Capture the cell that displays the provided text and extract its (X, Y) central coordinate. 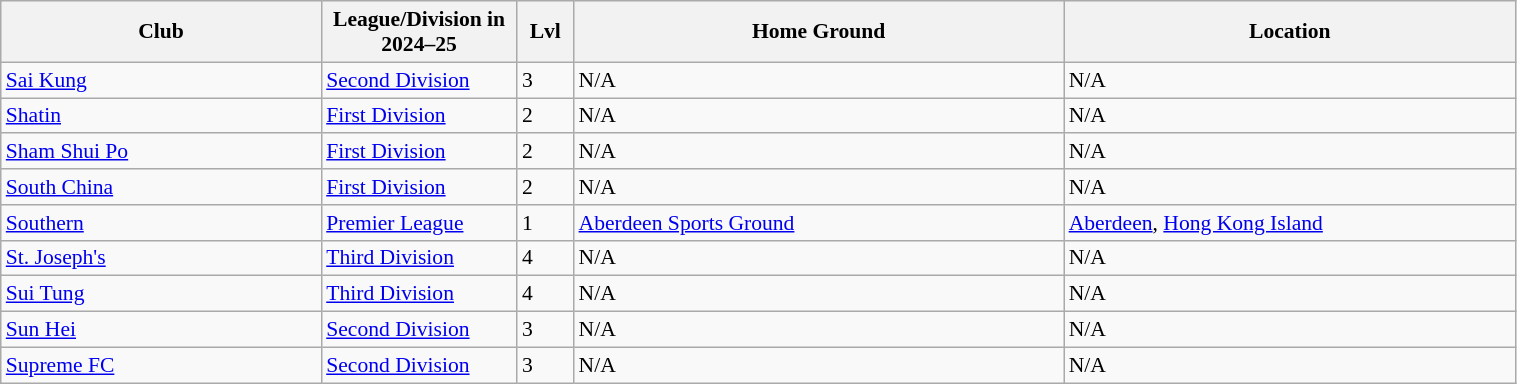
Aberdeen, Hong Kong Island (1290, 223)
Shatin (161, 116)
Sui Tung (161, 294)
1 (546, 223)
Club (161, 32)
Premier League (419, 223)
Sun Hei (161, 330)
League/Division in 2024–25 (419, 32)
Southern (161, 223)
Sham Shui Po (161, 152)
St. Joseph's (161, 258)
South China (161, 187)
Supreme FC (161, 365)
Lvl (546, 32)
Home Ground (819, 32)
Location (1290, 32)
Aberdeen Sports Ground (819, 223)
Sai Kung (161, 80)
